Locate the cell with the specified text and output its (X, Y) center coordinate. 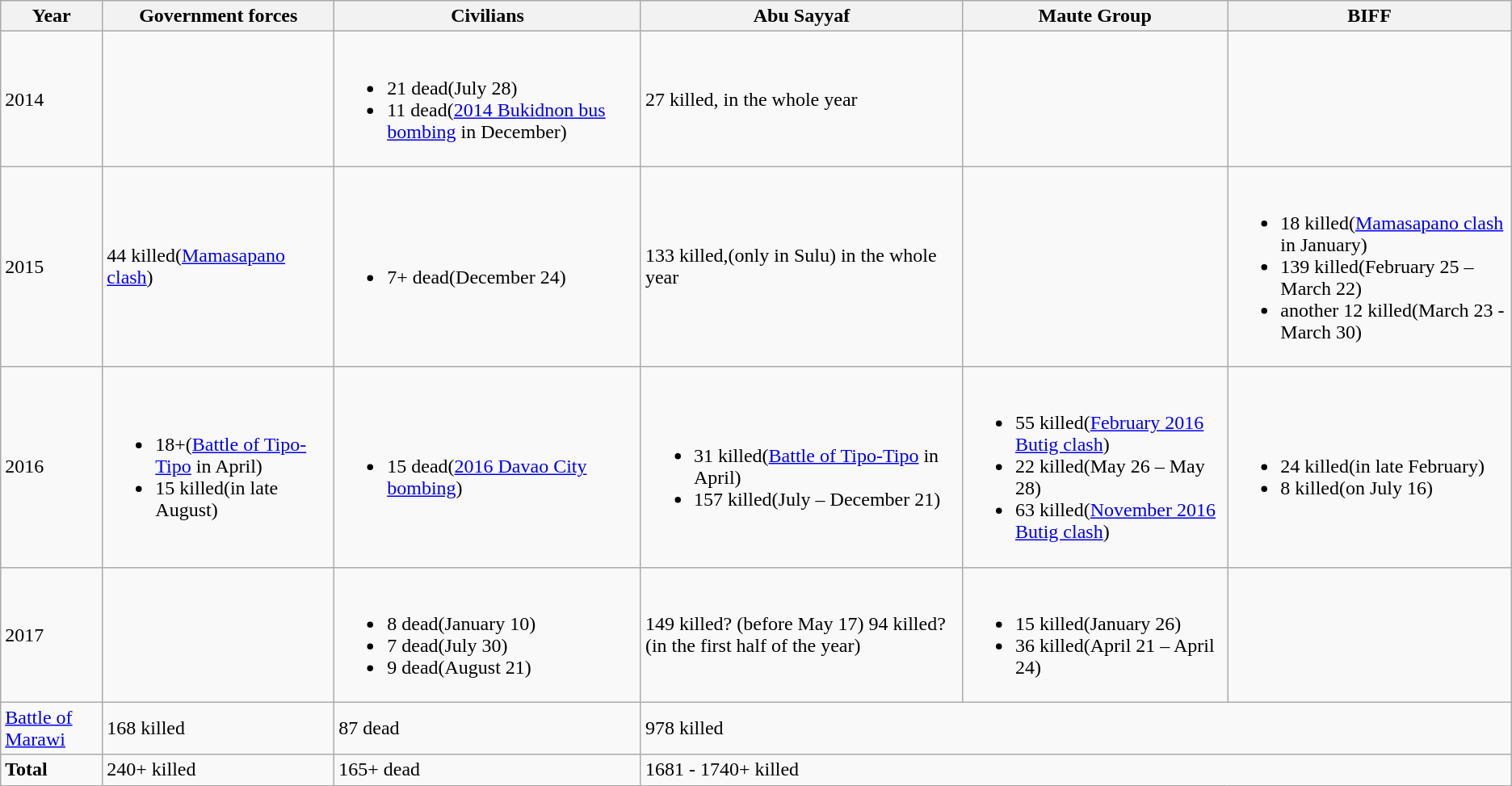
149 killed? (before May 17) 94 killed?(in the first half of the year) (801, 635)
BIFF (1370, 16)
Total (52, 770)
2015 (52, 267)
21 dead(July 28)11 dead(2014 Bukidnon bus bombing in December) (488, 99)
Civilians (488, 16)
55 killed(February 2016 Butig clash)22 killed(May 26 – May 28)63 killed(November 2016 Butig clash) (1094, 467)
978 killed (1076, 729)
240+ killed (218, 770)
1681 - 1740+ killed (1076, 770)
Abu Sayyaf (801, 16)
15 killed(January 26)36 killed(April 21 – April 24) (1094, 635)
165+ dead (488, 770)
27 killed, in the whole year (801, 99)
87 dead (488, 729)
2017 (52, 635)
Maute Group (1094, 16)
44 killed(Mamasapano clash) (218, 267)
133 killed,(only in Sulu) in the whole year (801, 267)
18 killed(Mamasapano clash in January)139 killed(February 25 – March 22)another 12 killed(March 23 - March 30) (1370, 267)
18+(Battle of Tipo-Tipo in April)15 killed(in late August) (218, 467)
24 killed(in late February)8 killed(on July 16) (1370, 467)
8 dead(January 10)7 dead(July 30)9 dead(August 21) (488, 635)
Government forces (218, 16)
15 dead(2016 Davao City bombing) (488, 467)
2014 (52, 99)
2016 (52, 467)
31 killed(Battle of Tipo-Tipo in April)157 killed(July – December 21) (801, 467)
Year (52, 16)
Battle of Marawi (52, 729)
168 killed (218, 729)
7+ dead(December 24) (488, 267)
